Pinpoint the cell where the given text exists, returning its [X, Y] midpoint coordinate. 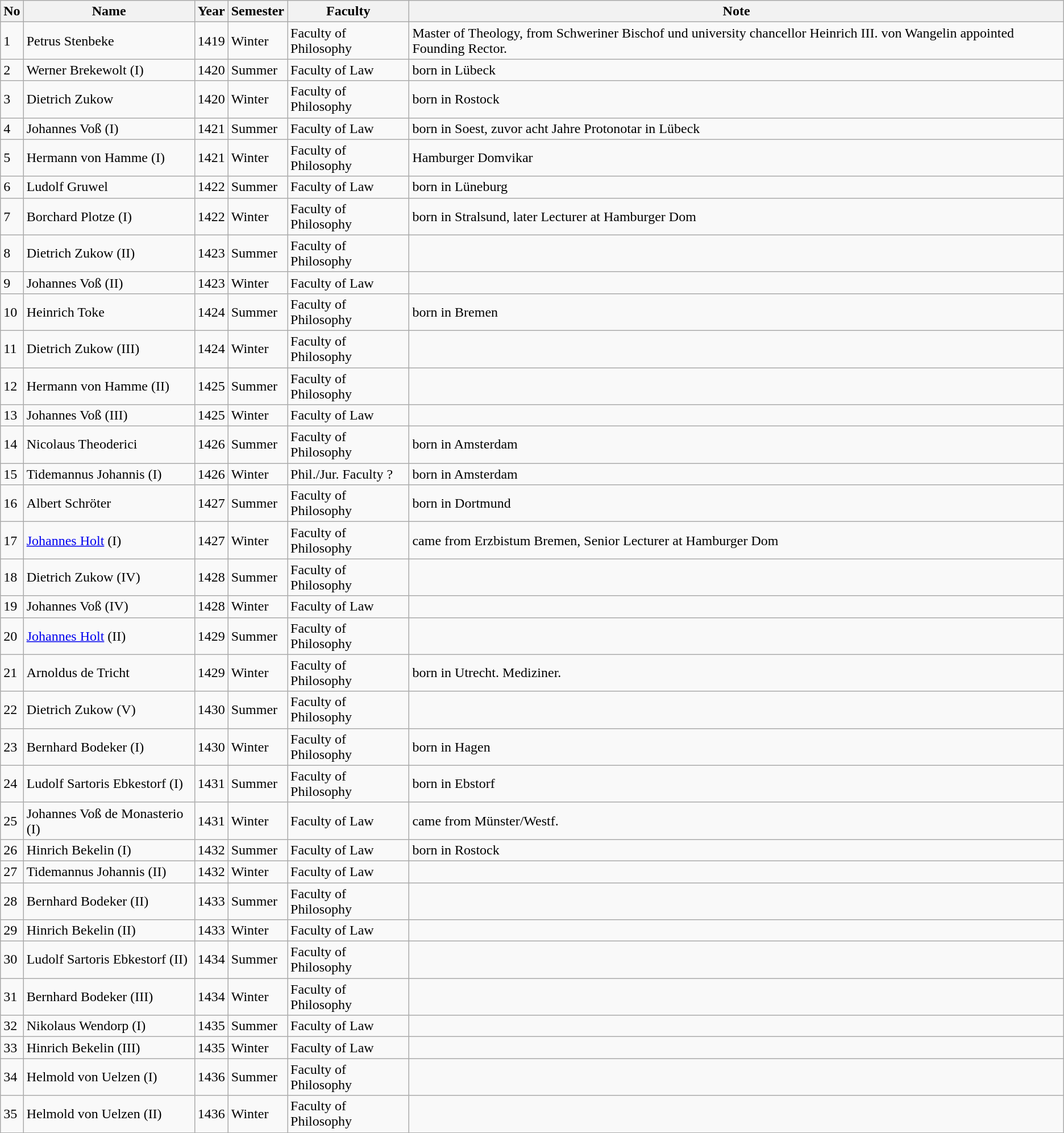
25 [12, 821]
1 [12, 41]
Johannes Voß (III) [109, 416]
14 [12, 445]
Nicolaus Theoderici [109, 445]
33 [12, 1048]
Year [211, 11]
Hinrich Bekelin (I) [109, 850]
Phil./Jur. Faculty ? [348, 474]
Werner Brekewolt (I) [109, 70]
Dietrich Zukow (III) [109, 349]
Johannes Holt (I) [109, 540]
28 [12, 900]
Bernhard Bodeker (I) [109, 747]
Bernhard Bodeker (II) [109, 900]
Hermann von Hamme (I) [109, 158]
Dietrich Zukow (IV) [109, 578]
31 [12, 997]
Ludolf Sartoris Ebkestorf (II) [109, 960]
30 [12, 960]
came from Münster/Westf. [737, 821]
Ludolf Gruwel [109, 187]
came from Erzbistum Bremen, Senior Lecturer at Hamburger Dom [737, 540]
22 [12, 709]
Master of Theology, from Schweriner Bischof und university chancellor Heinrich III. von Wangelin appointed Founding Rector. [737, 41]
Arnoldus de Tricht [109, 673]
Tidemannus Johannis (I) [109, 474]
11 [12, 349]
4 [12, 128]
2 [12, 70]
Johannes Voß (I) [109, 128]
7 [12, 216]
born in Lübeck [737, 70]
6 [12, 187]
Faculty [348, 11]
Albert Schröter [109, 504]
Bernhard Bodeker (III) [109, 997]
17 [12, 540]
20 [12, 636]
Note [737, 11]
27 [12, 871]
Johannes Voß (II) [109, 283]
15 [12, 474]
born in Stralsund, later Lecturer at Hamburger Dom [737, 216]
Helmold von Uelzen (I) [109, 1077]
Johannes Holt (II) [109, 636]
18 [12, 578]
Nikolaus Wendorp (I) [109, 1026]
24 [12, 783]
35 [12, 1114]
No [12, 11]
born in Lüneburg [737, 187]
born in Bremen [737, 312]
Hinrich Bekelin (III) [109, 1048]
born in Soest, zuvor acht Jahre Protonotar in Lübeck [737, 128]
Hermann von Hamme (II) [109, 385]
Petrus Stenbeke [109, 41]
Semester [257, 11]
5 [12, 158]
Borchard Plotze (I) [109, 216]
9 [12, 283]
Dietrich Zukow (V) [109, 709]
26 [12, 850]
born in Utrecht. Mediziner. [737, 673]
8 [12, 254]
born in Ebstorf [737, 783]
21 [12, 673]
born in Dortmund [737, 504]
Helmold von Uelzen (II) [109, 1114]
Johannes Voß de Monasterio (I) [109, 821]
Heinrich Toke [109, 312]
23 [12, 747]
born in Hagen [737, 747]
Name [109, 11]
16 [12, 504]
Tidemannus Johannis (II) [109, 871]
Hamburger Domvikar [737, 158]
29 [12, 931]
Ludolf Sartoris Ebkestorf (I) [109, 783]
1419 [211, 41]
32 [12, 1026]
Dietrich Zukow (II) [109, 254]
Hinrich Bekelin (II) [109, 931]
19 [12, 607]
3 [12, 99]
12 [12, 385]
13 [12, 416]
10 [12, 312]
Dietrich Zukow [109, 99]
34 [12, 1077]
Johannes Voß (IV) [109, 607]
